For the text-containing cell, return its midpoint in [X, Y] coordinate format. 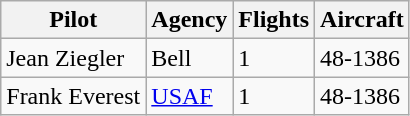
Aircraft [362, 20]
Bell [190, 58]
Flights [274, 20]
Agency [190, 20]
USAF [190, 96]
Frank Everest [74, 96]
Pilot [74, 20]
Jean Ziegler [74, 58]
